Capture the cell that displays the provided text and extract its (x, y) central coordinate. 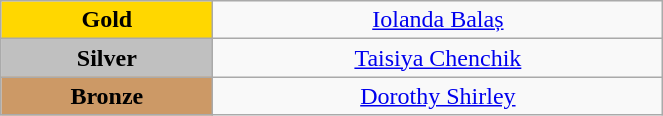
Gold (107, 20)
Bronze (107, 96)
Dorothy Shirley (438, 96)
Iolanda Balaș (438, 20)
Taisiya Chenchik (438, 58)
Silver (107, 58)
